For the text-containing cell, return its midpoint in [X, Y] coordinate format. 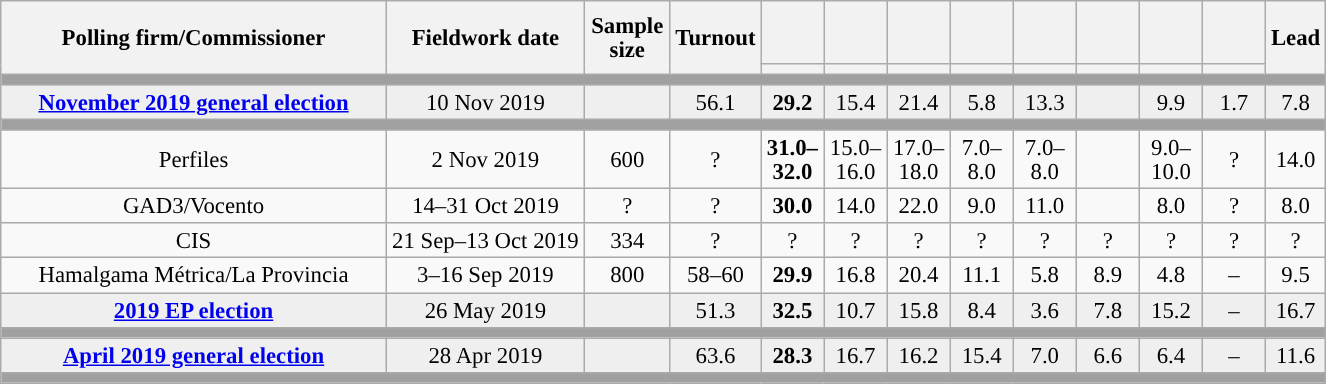
17.0–18.0 [918, 160]
29.9 [792, 276]
28 Apr 2019 [485, 356]
15.8 [918, 310]
Sample size [627, 38]
16.8 [856, 276]
11.6 [1296, 356]
13.3 [1044, 102]
2019 EP election [194, 310]
9.9 [1170, 102]
63.6 [716, 356]
CIS [194, 242]
32.5 [792, 310]
10 Nov 2019 [485, 102]
14–31 Oct 2019 [485, 206]
Fieldwork date [485, 38]
31.0–32.0 [792, 160]
51.3 [716, 310]
Lead [1296, 38]
11.0 [1044, 206]
26 May 2019 [485, 310]
1.7 [1234, 102]
800 [627, 276]
GAD3/Vocento [194, 206]
10.7 [856, 310]
29.2 [792, 102]
30.0 [792, 206]
Perfiles [194, 160]
3–16 Sep 2019 [485, 276]
Polling firm/Commissioner [194, 38]
6.6 [1108, 356]
21.4 [918, 102]
November 2019 general election [194, 102]
8.4 [982, 310]
4.8 [1170, 276]
28.3 [792, 356]
56.1 [716, 102]
11.1 [982, 276]
600 [627, 160]
Hamalgama Métrica/La Provincia [194, 276]
22.0 [918, 206]
9.0 [982, 206]
9.5 [1296, 276]
58–60 [716, 276]
3.6 [1044, 310]
20.4 [918, 276]
15.0–16.0 [856, 160]
6.4 [1170, 356]
2 Nov 2019 [485, 160]
Turnout [716, 38]
April 2019 general election [194, 356]
8.9 [1108, 276]
16.2 [918, 356]
21 Sep–13 Oct 2019 [485, 242]
9.0–10.0 [1170, 160]
7.0 [1044, 356]
15.2 [1170, 310]
334 [627, 242]
